Output the (x, y) coordinate of the center of the cell containing the given text.  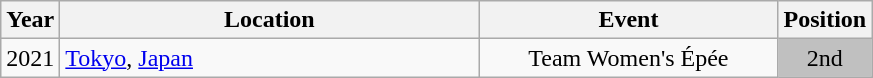
Event (628, 20)
Team Women's Épée (628, 58)
2021 (30, 58)
Location (270, 20)
Tokyo, Japan (270, 58)
Position (825, 20)
2nd (825, 58)
Year (30, 20)
